Return the (x, y) coordinate for the center point of the cell that contains the specified text.  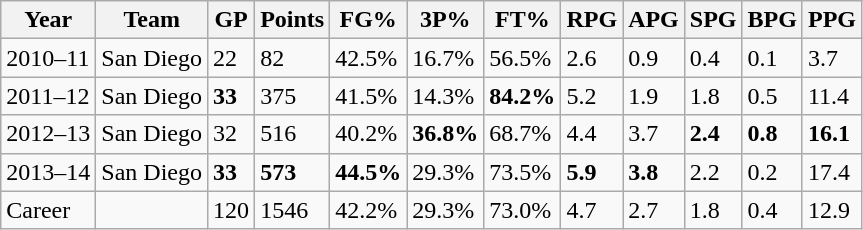
44.5% (368, 172)
4.7 (592, 210)
2012–13 (48, 134)
16.1 (832, 134)
56.5% (522, 58)
2.2 (713, 172)
0.9 (654, 58)
42.5% (368, 58)
32 (232, 134)
1546 (292, 210)
2.6 (592, 58)
82 (292, 58)
41.5% (368, 96)
16.7% (446, 58)
516 (292, 134)
1.9 (654, 96)
5.9 (592, 172)
FT% (522, 20)
2.4 (713, 134)
PPG (832, 20)
0.5 (772, 96)
SPG (713, 20)
2013–14 (48, 172)
APG (654, 20)
120 (232, 210)
BPG (772, 20)
Career (48, 210)
14.3% (446, 96)
0.2 (772, 172)
0.8 (772, 134)
Team (152, 20)
2011–12 (48, 96)
84.2% (522, 96)
RPG (592, 20)
0.1 (772, 58)
3.8 (654, 172)
2.7 (654, 210)
22 (232, 58)
12.9 (832, 210)
73.5% (522, 172)
68.7% (522, 134)
573 (292, 172)
73.0% (522, 210)
5.2 (592, 96)
375 (292, 96)
GP (232, 20)
2010–11 (48, 58)
4.4 (592, 134)
36.8% (446, 134)
42.2% (368, 210)
3P% (446, 20)
11.4 (832, 96)
Points (292, 20)
FG% (368, 20)
40.2% (368, 134)
Year (48, 20)
17.4 (832, 172)
